Scan for the cell matching the given text and deliver its (X, Y) coordinate at center. 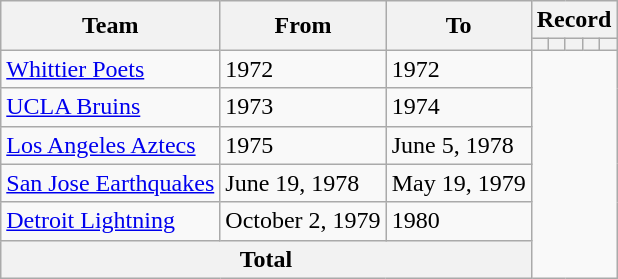
1973 (303, 107)
Whittier Poets (110, 69)
1980 (458, 221)
Record (574, 20)
October 2, 1979 (303, 221)
May 19, 1979 (458, 183)
1974 (458, 107)
From (303, 26)
To (458, 26)
1975 (303, 145)
Detroit Lightning (110, 221)
UCLA Bruins (110, 107)
Los Angeles Aztecs (110, 145)
San Jose Earthquakes (110, 183)
Team (110, 26)
June 19, 1978 (303, 183)
June 5, 1978 (458, 145)
Total (266, 259)
